From the cell containing the given text, extract its center point as [x, y] coordinate. 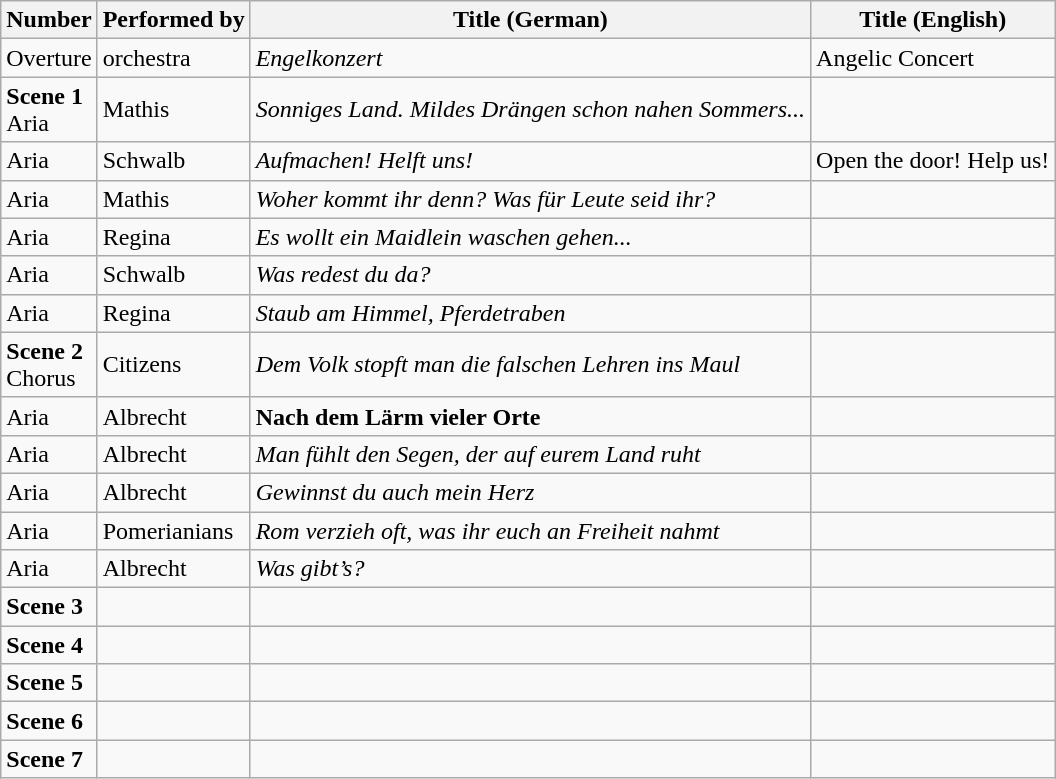
Engelkonzert [530, 58]
Number [49, 20]
Woher kommt ihr denn? Was für Leute seid ihr? [530, 199]
Angelic Concert [933, 58]
Title (English) [933, 20]
Aufmachen! Helft uns! [530, 161]
Scene 4 [49, 645]
Scene 2 Chorus [49, 364]
Pomerianians [174, 531]
Scene 1 Aria [49, 110]
Gewinnst du auch mein Herz [530, 492]
Staub am Himmel, Pferdetraben [530, 313]
Performed by [174, 20]
Es wollt ein Maidlein waschen gehen... [530, 237]
Title (German) [530, 20]
Sonniges Land. Mildes Drängen schon nahen Sommers... [530, 110]
Overture [49, 58]
Scene 5 [49, 683]
orchestra [174, 58]
Dem Volk stopft man die falschen Lehren ins Maul [530, 364]
Was redest du da? [530, 275]
Nach dem Lärm vieler Orte [530, 416]
Scene 3 [49, 607]
Man fühlt den Segen, der auf eurem Land ruht [530, 454]
Open the door! Help us! [933, 161]
Rom verzieh oft, was ihr euch an Freiheit nahmt [530, 531]
Was gibt’s? [530, 569]
Citizens [174, 364]
Scene 6 [49, 721]
Scene 7 [49, 759]
